Return (X, Y) of the center of cell containing provided text 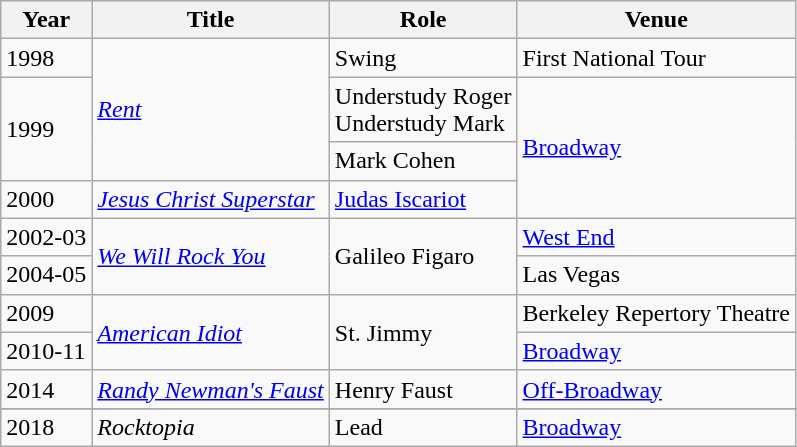
Venue (656, 20)
Swing (423, 58)
1998 (46, 58)
Las Vegas (656, 275)
Role (423, 20)
Title (211, 20)
1999 (46, 128)
Off-Broadway (656, 389)
First National Tour (656, 58)
Henry Faust (423, 389)
2010-11 (46, 351)
2018 (46, 427)
Year (46, 20)
American Idiot (211, 332)
We Will Rock You (211, 256)
Rocktopia (211, 427)
Jesus Christ Superstar (211, 199)
West End (656, 237)
Mark Cohen (423, 161)
Berkeley Repertory Theatre (656, 313)
Rent (211, 110)
Judas Iscariot (423, 199)
2014 (46, 389)
2004-05 (46, 275)
Galileo Figaro (423, 256)
2009 (46, 313)
2000 (46, 199)
St. Jimmy (423, 332)
Lead (423, 427)
2002-03 (46, 237)
Understudy RogerUnderstudy Mark (423, 110)
Randy Newman's Faust (211, 389)
